Find where the given text appears and provide that cell's center as (x, y) coordinate. 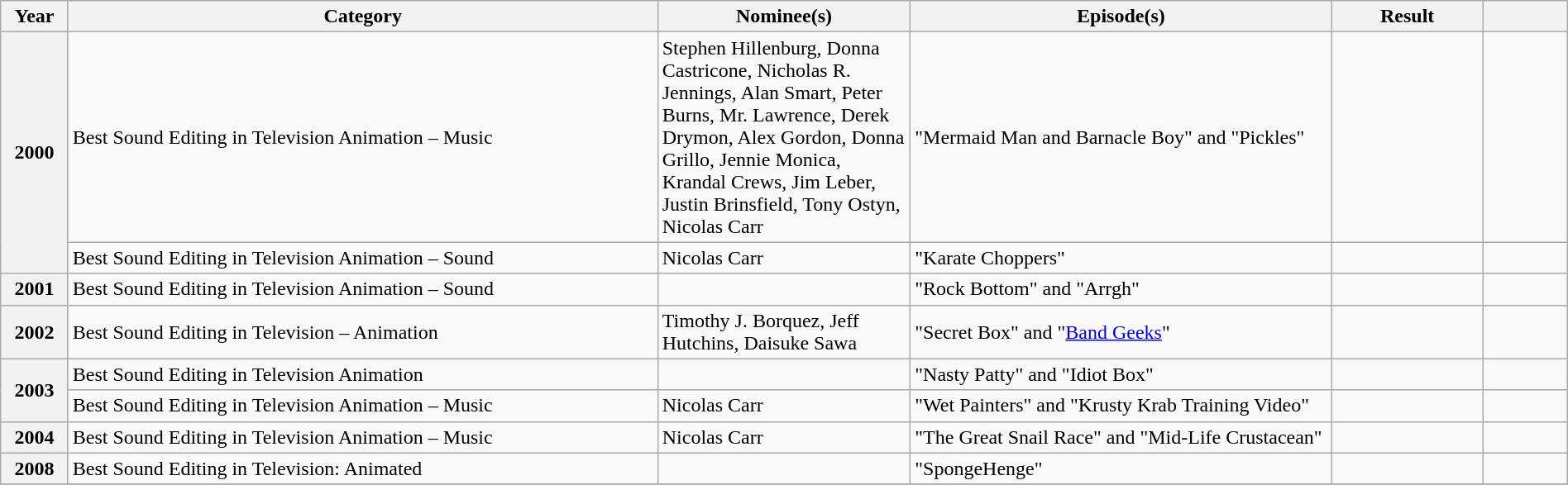
2004 (35, 437)
Best Sound Editing in Television Animation (362, 374)
Episode(s) (1121, 17)
Nominee(s) (784, 17)
2000 (35, 153)
"SpongeHenge" (1121, 468)
"The Great Snail Race" and "Mid-Life Crustacean" (1121, 437)
"Secret Box" and "Band Geeks" (1121, 332)
"Rock Bottom" and "Arrgh" (1121, 289)
2003 (35, 390)
2001 (35, 289)
"Wet Painters" and "Krusty Krab Training Video" (1121, 406)
"Karate Choppers" (1121, 258)
Year (35, 17)
Result (1408, 17)
"Nasty Patty" and "Idiot Box" (1121, 374)
Best Sound Editing in Television – Animation (362, 332)
2002 (35, 332)
Best Sound Editing in Television: Animated (362, 468)
"Mermaid Man and Barnacle Boy" and "Pickles" (1121, 137)
2008 (35, 468)
Category (362, 17)
Timothy J. Borquez, Jeff Hutchins, Daisuke Sawa (784, 332)
